Detect which cell encompasses the target text, then output its [X, Y] center coordinate. 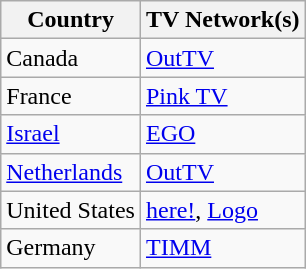
United States [71, 210]
Germany [71, 248]
EGO [222, 134]
France [71, 96]
Pink TV [222, 96]
Country [71, 20]
Canada [71, 58]
Netherlands [71, 172]
TV Network(s) [222, 20]
Israel [71, 134]
TIMM [222, 248]
here!, Logo [222, 210]
